For the text-containing cell, return its midpoint in (x, y) coordinate format. 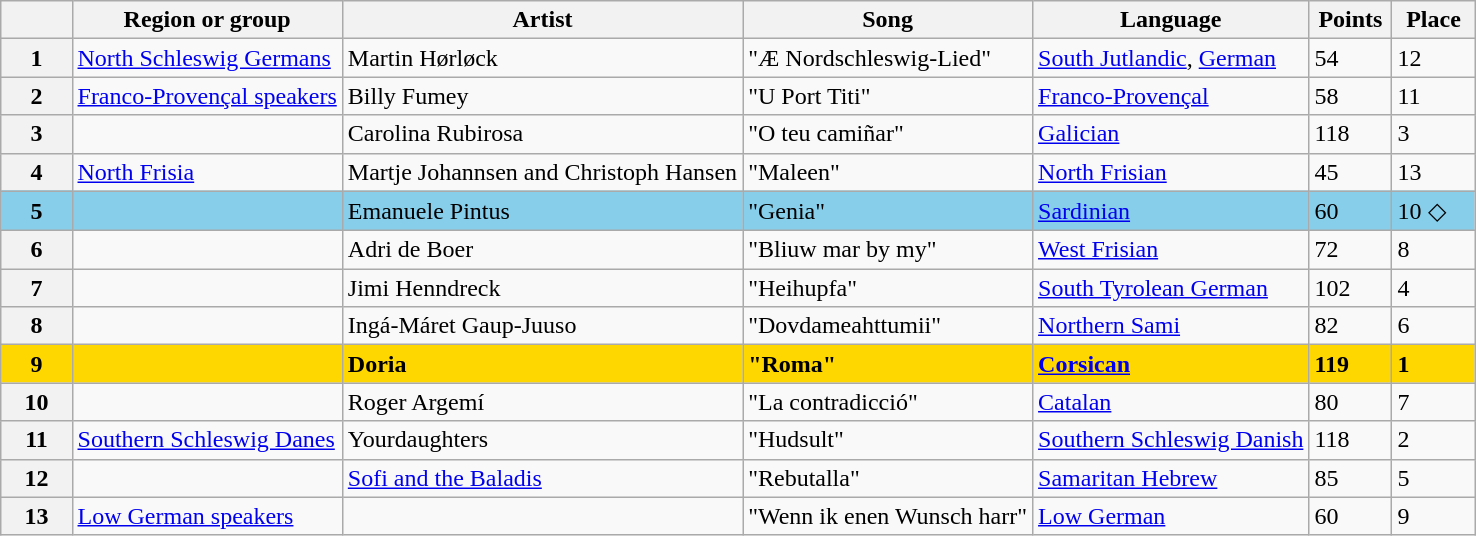
Emanuele Pintus (542, 211)
"Dovdameahttumii" (888, 326)
102 (1350, 288)
Language (1171, 20)
Doria (542, 364)
Region or group (207, 20)
"U Port Titi" (888, 96)
"Maleen" (888, 172)
72 (1350, 250)
Roger Argemí (542, 402)
"Hudsult" (888, 440)
Jimi Henndreck (542, 288)
"Genia" (888, 211)
Catalan (1171, 402)
North Frisian (1171, 172)
Song (888, 20)
Sofi and the Baladis (542, 478)
Corsican (1171, 364)
"Æ Nordschleswig-Lied" (888, 58)
"Wenn ik enen Wunsch harr" (888, 516)
Sardinian (1171, 211)
85 (1350, 478)
North Schleswig Germans (207, 58)
"Heihupfa" (888, 288)
"Roma" (888, 364)
Galician (1171, 134)
Artist (542, 20)
"O teu camiñar" (888, 134)
119 (1350, 364)
South Tyrolean German (1171, 288)
Billy Fumey (542, 96)
Low German speakers (207, 516)
Martin Hørløck (542, 58)
"La contradicció" (888, 402)
Adri de Boer (542, 250)
Samaritan Hebrew (1171, 478)
10 (36, 402)
"Bliuw mar by my" (888, 250)
80 (1350, 402)
Southern Schleswig Danes (207, 440)
"Rebutalla" (888, 478)
58 (1350, 96)
Franco-Provençal speakers (207, 96)
82 (1350, 326)
Southern Schleswig Danish (1171, 440)
Points (1350, 20)
South Jutlandic, German (1171, 58)
Yourdaughters (542, 440)
45 (1350, 172)
Carolina Rubirosa (542, 134)
10 ◇ (1434, 211)
Low German (1171, 516)
Martje Johannsen and Christoph Hansen (542, 172)
Franco-Provençal (1171, 96)
54 (1350, 58)
Northern Sami (1171, 326)
North Frisia (207, 172)
Place (1434, 20)
West Frisian (1171, 250)
Ingá-Máret Gaup-Juuso (542, 326)
